Output the (x, y) coordinate of the center of the cell containing the given text.  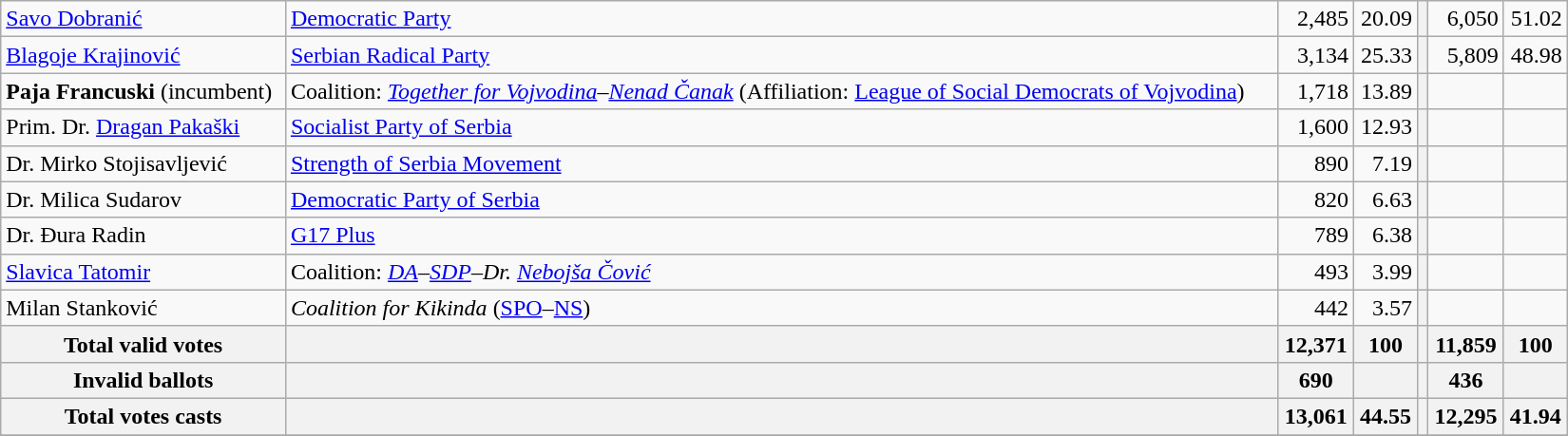
Dr. Mirko Stojisavljević (143, 163)
Dr. Đura Radin (143, 236)
820 (1315, 199)
Democratic Party (781, 19)
41.94 (1536, 416)
Slavica Tatomir (143, 272)
Coalition: DA–SDP–Dr. Nebojša Čović (781, 272)
25.33 (1386, 55)
Socialist Party of Serbia (781, 127)
1,600 (1315, 127)
Paja Francuski (incumbent) (143, 91)
Blagoje Krajinović (143, 55)
44.55 (1386, 416)
Coalition for Kikinda (SPO–NS) (781, 308)
Dr. Milica Sudarov (143, 199)
7.19 (1386, 163)
12.93 (1386, 127)
3,134 (1315, 55)
Total valid votes (143, 344)
6,050 (1465, 19)
51.02 (1536, 19)
20.09 (1386, 19)
2,485 (1315, 19)
493 (1315, 272)
Milan Stanković (143, 308)
436 (1465, 380)
48.98 (1536, 55)
Strength of Serbia Movement (781, 163)
Total votes casts (143, 416)
Savo Dobranić (143, 19)
Serbian Radical Party (781, 55)
1,718 (1315, 91)
G17 Plus (781, 236)
6.63 (1386, 199)
Invalid ballots (143, 380)
Coalition: Together for Vojvodina–Nenad Čanak (Affiliation: League of Social Democrats of Vojvodina) (781, 91)
Democratic Party of Serbia (781, 199)
789 (1315, 236)
890 (1315, 163)
3.99 (1386, 272)
3.57 (1386, 308)
5,809 (1465, 55)
Prim. Dr. Dragan Pakaški (143, 127)
442 (1315, 308)
12,295 (1465, 416)
13.89 (1386, 91)
11,859 (1465, 344)
6.38 (1386, 236)
690 (1315, 380)
12,371 (1315, 344)
13,061 (1315, 416)
